Detect which cell encompasses the target text, then output its [X, Y] center coordinate. 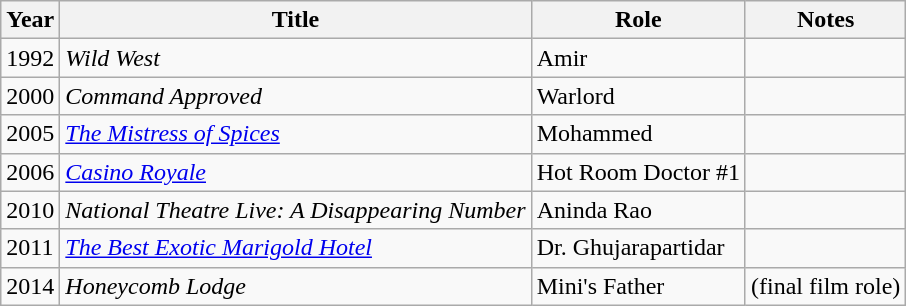
Mini's Father [638, 286]
Honeycomb Lodge [296, 286]
The Best Exotic Marigold Hotel [296, 248]
Role [638, 20]
Aninda Rao [638, 210]
Hot Room Doctor #1 [638, 172]
Dr. Ghujarapartidar [638, 248]
Casino Royale [296, 172]
2006 [30, 172]
Title [296, 20]
The Mistress of Spices [296, 134]
Wild West [296, 58]
2000 [30, 96]
2005 [30, 134]
Warlord [638, 96]
Year [30, 20]
2014 [30, 286]
1992 [30, 58]
2011 [30, 248]
(final film role) [825, 286]
Notes [825, 20]
2010 [30, 210]
Mohammed [638, 134]
National Theatre Live: A Disappearing Number [296, 210]
Command Approved [296, 96]
Amir [638, 58]
